Pinpoint the cell where the given text exists, returning its (X, Y) midpoint coordinate. 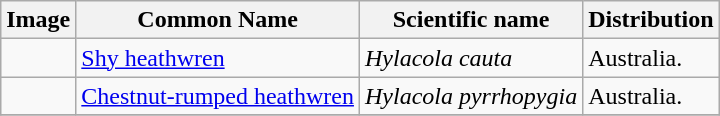
Scientific name (470, 20)
Chestnut-rumped heathwren (218, 96)
Shy heathwren (218, 58)
Hylacola pyrrhopygia (470, 96)
Hylacola cauta (470, 58)
Distribution (651, 20)
Common Name (218, 20)
Image (38, 20)
